Return (X, Y) of the center of cell containing provided text 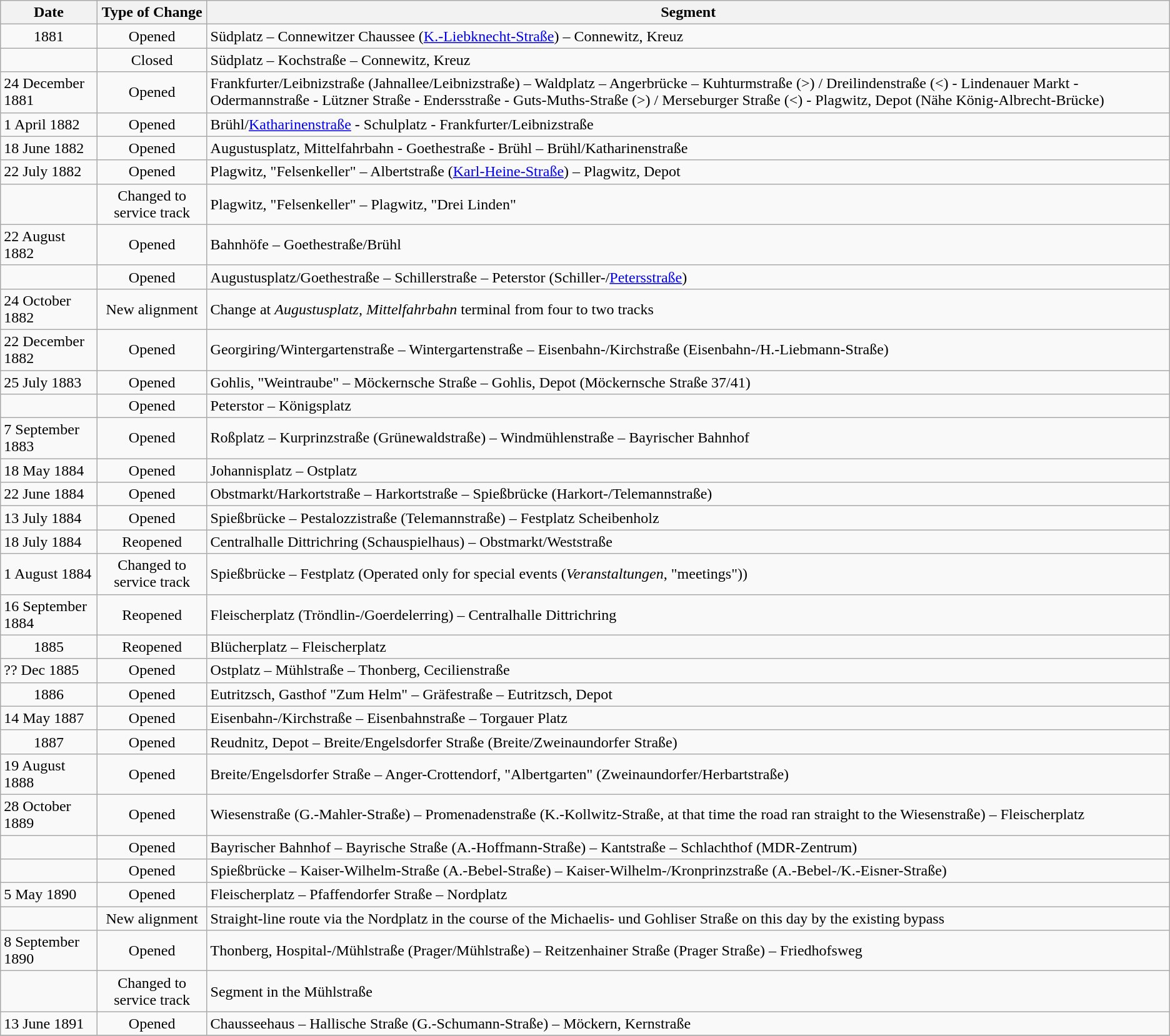
Ostplatz – Mühlstraße – Thonberg, Cecilienstraße (688, 670)
16 September 1884 (49, 615)
Spießbrücke – Festplatz (Operated only for special events (Veranstaltungen, "meetings")) (688, 574)
7 September 1883 (49, 439)
Chausseehaus – Hallische Straße (G.-Schumann-Straße) – Möckern, Kernstraße (688, 1024)
Spießbrücke – Kaiser-Wilhelm-Straße (A.-Bebel-Straße) – Kaiser-Wilhelm-/Kronprinzstraße (A.-Bebel-/K.-Eisner-Straße) (688, 871)
8 September 1890 (49, 951)
Georgiring/Wintergartenstraße – Wintergartenstraße – Eisenbahn-/Kirchstraße (Eisenbahn-/H.-Liebmann-Straße) (688, 350)
Brühl/Katharinenstraße - Schulplatz - Frankfurter/Leibnizstraße (688, 124)
1887 (49, 742)
24 October 1882 (49, 309)
Eutritzsch, Gasthof "Zum Helm" – Gräfestraße – Eutritzsch, Depot (688, 694)
1 April 1882 (49, 124)
1881 (49, 36)
Roßplatz – Kurprinzstraße (Grünewaldstraße) – Windmühlenstraße – Bayrischer Bahnhof (688, 439)
1885 (49, 647)
13 July 1884 (49, 518)
19 August 1888 (49, 774)
Spießbrücke – Pestalozzistraße (Telemannstraße) – Festplatz Scheibenholz (688, 518)
Reudnitz, Depot – Breite/Engelsdorfer Straße (Breite/Zweinaundorfer Straße) (688, 742)
22 August 1882 (49, 245)
Type of Change (152, 12)
Straight-line route via the Nordplatz in the course of the Michaelis- und Gohliser Straße on this day by the existing bypass (688, 919)
Augustusplatz/Goethestraße – Schillerstraße – Peterstor (Schiller-/Petersstraße) (688, 277)
Breite/Engelsdorfer Straße – Anger-Crottendorf, "Albertgarten" (Zweinaundorfer/Herbartstraße) (688, 774)
18 May 1884 (49, 471)
14 May 1887 (49, 718)
Südplatz – Connewitzer Chaussee (K.-Liebknecht-Straße) – Connewitz, Kreuz (688, 36)
1886 (49, 694)
18 July 1884 (49, 542)
Segment (688, 12)
25 July 1883 (49, 382)
22 July 1882 (49, 172)
Bayrischer Bahnhof – Bayrische Straße (A.-Hoffmann-Straße) – Kantstraße – Schlachthof (MDR-Zentrum) (688, 847)
22 December 1882 (49, 350)
Peterstor – Königsplatz (688, 406)
Wiesenstraße (G.-Mahler-Straße) – Promenadenstraße (K.-Kollwitz-Straße, at that time the road ran straight to the Wiesenstraße) – Fleischerplatz (688, 815)
Date (49, 12)
Fleischerplatz – Pfaffendorfer Straße – Nordplatz (688, 895)
22 June 1884 (49, 494)
28 October 1889 (49, 815)
Johannisplatz – Ostplatz (688, 471)
Augustusplatz, Mittelfahrbahn - Goethestraße - Brühl – Brühl/Katharinenstraße (688, 148)
Gohlis, "Weintraube" – Möckernsche Straße – Gohlis, Depot (Möckernsche Straße 37/41) (688, 382)
Fleischerplatz (Tröndlin-/Goerdelerring) – Centralhalle Dittrichring (688, 615)
Change at Augustusplatz, Mittelfahrbahn terminal from four to two tracks (688, 309)
Thonberg, Hospital-/Mühlstraße (Prager/Mühlstraße) – Reitzenhainer Straße (Prager Straße) – Friedhofsweg (688, 951)
Eisenbahn-/Kirchstraße – Eisenbahnstraße – Torgauer Platz (688, 718)
Bahnhöfe – Goethestraße/Brühl (688, 245)
Blücherplatz – Fleischerplatz (688, 647)
Closed (152, 60)
?? Dec 1885 (49, 670)
Centralhalle Dittrichring (Schauspielhaus) – Obstmarkt/Weststraße (688, 542)
Plagwitz, "Felsenkeller" – Plagwitz, "Drei Linden" (688, 204)
Plagwitz, "Felsenkeller" – Albertstraße (Karl-Heine-Straße) – Plagwitz, Depot (688, 172)
1 August 1884 (49, 574)
Südplatz – Kochstraße – Connewitz, Kreuz (688, 60)
13 June 1891 (49, 1024)
24 December 1881 (49, 92)
5 May 1890 (49, 895)
Segment in the Mühlstraße (688, 991)
18 June 1882 (49, 148)
Obstmarkt/Harkortstraße – Harkortstraße – Spießbrücke (Harkort-/Telemannstraße) (688, 494)
